Pinpoint the cell where the given text exists, returning its (X, Y) midpoint coordinate. 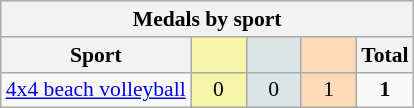
Total (384, 55)
Sport (96, 55)
4x4 beach volleyball (96, 90)
Medals by sport (208, 19)
